Scan for the cell matching the given text and deliver its [X, Y] coordinate at center. 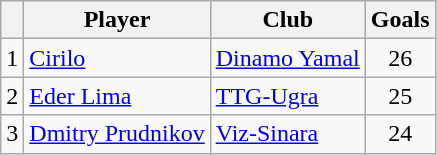
25 [400, 96]
Cirilo [117, 58]
2 [12, 96]
3 [12, 134]
ТTG-Ugra [288, 96]
Goals [400, 20]
1 [12, 58]
Dmitry Prudnikov [117, 134]
Viz-Sinara [288, 134]
Club [288, 20]
Dinamo Yamal [288, 58]
Eder Lima [117, 96]
Player [117, 20]
24 [400, 134]
26 [400, 58]
